Return [x, y] of the center of cell containing provided text 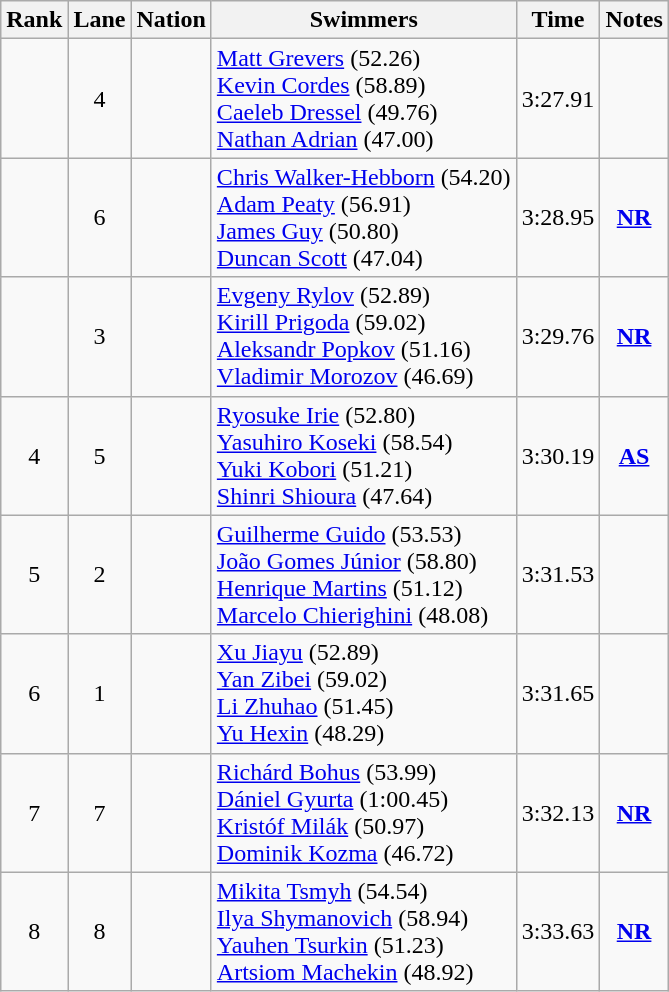
Matt Grevers (52.26)Kevin Cordes (58.89)Caeleb Dressel (49.76)Nathan Adrian (47.00) [364, 98]
Time [558, 20]
Xu Jiayu (52.89)Yan Zibei (59.02)Li Zhuhao (51.45) Yu Hexin (48.29) [364, 694]
3:27.91 [558, 98]
3:31.65 [558, 694]
Rank [34, 20]
3:30.19 [558, 456]
Ryosuke Irie (52.80)Yasuhiro Koseki (58.54)Yuki Kobori (51.21)Shinri Shioura (47.64) [364, 456]
Chris Walker-Hebborn (54.20)Adam Peaty (56.91)James Guy (50.80)Duncan Scott (47.04) [364, 218]
Notes [634, 20]
Lane [100, 20]
AS [634, 456]
Evgeny Rylov (52.89)Kirill Prigoda (59.02)Aleksandr Popkov (51.16)Vladimir Morozov (46.69) [364, 336]
Nation [171, 20]
3:33.63 [558, 932]
3:31.53 [558, 574]
3:29.76 [558, 336]
1 [100, 694]
3 [100, 336]
Richárd Bohus (53.99)Dániel Gyurta (1:00.45)Kristóf Milák (50.97)Dominik Kozma (46.72) [364, 812]
Guilherme Guido (53.53)João Gomes Júnior (58.80)Henrique Martins (51.12)Marcelo Chierighini (48.08) [364, 574]
3:28.95 [558, 218]
3:32.13 [558, 812]
Mikita Tsmyh (54.54)Ilya Shymanovich (58.94)Yauhen Tsurkin (51.23)Artsiom Machekin (48.92) [364, 932]
2 [100, 574]
Swimmers [364, 20]
